Pinpoint the cell where the given text exists, returning its [X, Y] midpoint coordinate. 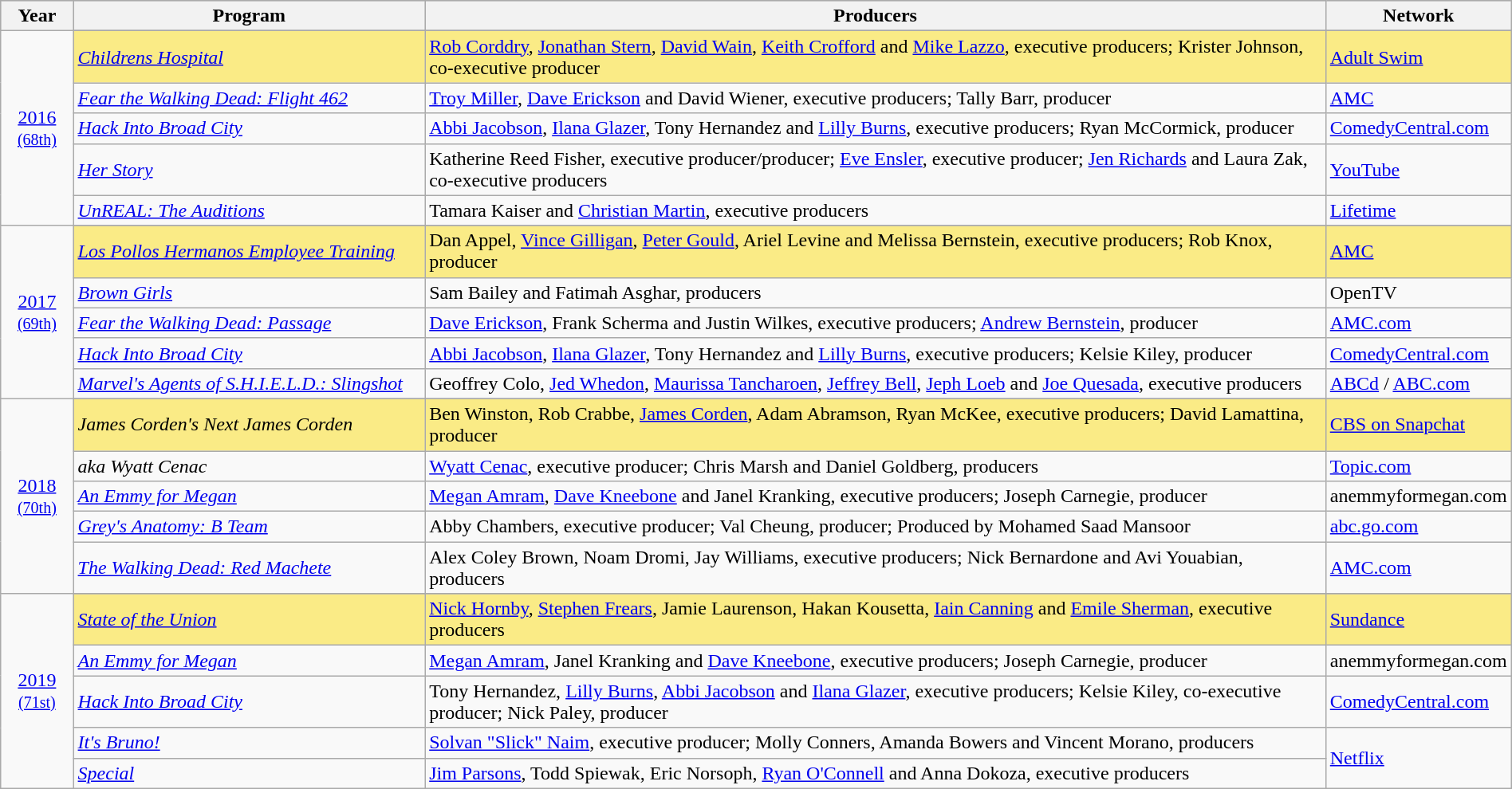
Brown Girls [249, 292]
Megan Amram, Janel Kranking and Dave Kneebone, executive producers; Joseph Carnegie, producer [876, 661]
Netflix [1418, 758]
Lifetime [1418, 210]
Adult Swim [1418, 57]
James Corden's Next James Corden [249, 424]
Abby Chambers, executive producer; Val Cheung, producer; Produced by Mohamed Saad Mansoor [876, 527]
Alex Coley Brown, Noam Dromi, Jay Williams, executive producers; Nick Bernardone and Avi Youabian, producers [876, 567]
Abbi Jacobson, Ilana Glazer, Tony Hernandez and Lilly Burns, executive producers; Kelsie Kiley, producer [876, 353]
Topic.com [1418, 466]
Dave Erickson, Frank Scherma and Justin Wilkes, executive producers; Andrew Bernstein, producer [876, 323]
Year [37, 16]
2019(71st) [37, 691]
Abbi Jacobson, Ilana Glazer, Tony Hernandez and Lilly Burns, executive producers; Ryan McCormick, producer [876, 128]
Rob Corddry, Jonathan Stern, David Wain, Keith Crofford and Mike Lazzo, executive producers; Krister Johnson, co-executive producer [876, 57]
Jim Parsons, Todd Spiewak, Eric Norsoph, Ryan O'Connell and Anna Dokoza, executive producers [876, 773]
Geoffrey Colo, Jed Whedon, Maurissa Tancharoen, Jeffrey Bell, Jeph Loeb and Joe Quesada, executive producers [876, 383]
Los Pollos Hermanos Employee Training [249, 252]
Special [249, 773]
2018(70th) [37, 496]
CBS on Snapchat [1418, 424]
Solvan "Slick" Naim, executive producer; Molly Conners, Amanda Bowers and Vincent Morano, producers [876, 743]
Network [1418, 16]
It's Bruno! [249, 743]
Katherine Reed Fisher, executive producer/producer; Eve Ensler, executive producer; Jen Richards and Laura Zak, co-executive producers [876, 169]
Fear the Walking Dead: Passage [249, 323]
Wyatt Cenac, executive producer; Chris Marsh and Daniel Goldberg, producers [876, 466]
Dan Appel, Vince Gilligan, Peter Gould, Ariel Levine and Melissa Bernstein, executive producers; Rob Knox, producer [876, 252]
Megan Amram, Dave Kneebone and Janel Kranking, executive producers; Joseph Carnegie, producer [876, 497]
Her Story [249, 169]
Ben Winston, Rob Crabbe, James Corden, Adam Abramson, Ryan McKee, executive producers; David Lamattina, producer [876, 424]
Tony Hernandez, Lilly Burns, Abbi Jacobson and Ilana Glazer, executive producers; Kelsie Kiley, co-executive producer; Nick Paley, producer [876, 701]
OpenTV [1418, 292]
UnREAL: The Auditions [249, 210]
aka Wyatt Cenac [249, 466]
ABCd / ABC.com [1418, 383]
The Walking Dead: Red Machete [249, 567]
Childrens Hospital [249, 57]
Producers [876, 16]
YouTube [1418, 169]
Troy Miller, Dave Erickson and David Wiener, executive producers; Tally Barr, producer [876, 98]
abc.go.com [1418, 527]
Marvel's Agents of S.H.I.E.L.D.: Slingshot [249, 383]
Fear the Walking Dead: Flight 462 [249, 98]
2017(69th) [37, 312]
2016(68th) [37, 128]
Sam Bailey and Fatimah Asghar, producers [876, 292]
Nick Hornby, Stephen Frears, Jamie Laurenson, Hakan Kousetta, Iain Canning and Emile Sherman, executive producers [876, 620]
Sundance [1418, 620]
Grey's Anatomy: B Team [249, 527]
State of the Union [249, 620]
Program [249, 16]
Tamara Kaiser and Christian Martin, executive producers [876, 210]
